Search for the cell housing the specified text and yield its (X, Y) center coordinate. 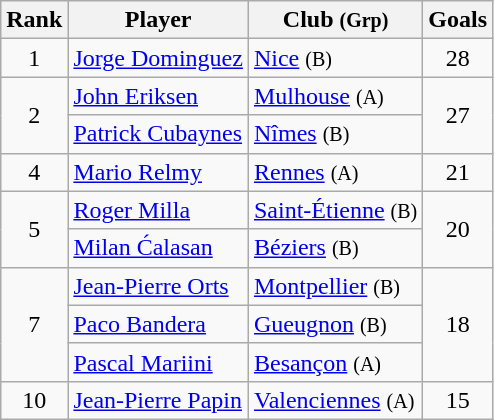
15 (458, 400)
Rank (34, 20)
2 (34, 115)
28 (458, 58)
Béziers (B) (335, 248)
Montpellier (B) (335, 286)
Nîmes (B) (335, 134)
Player (158, 20)
Jean-Pierre Orts (158, 286)
Roger Milla (158, 210)
Paco Bandera (158, 324)
Nice (B) (335, 58)
Club (Grp) (335, 20)
20 (458, 229)
4 (34, 172)
5 (34, 229)
Milan Ćalasan (158, 248)
18 (458, 324)
John Eriksen (158, 96)
1 (34, 58)
27 (458, 115)
Rennes (A) (335, 172)
10 (34, 400)
Jorge Dominguez (158, 58)
21 (458, 172)
Mulhouse (A) (335, 96)
7 (34, 324)
Besançon (A) (335, 362)
Gueugnon (B) (335, 324)
Jean-Pierre Papin (158, 400)
Valenciennes (A) (335, 400)
Patrick Cubaynes (158, 134)
Mario Relmy (158, 172)
Pascal Mariini (158, 362)
Goals (458, 20)
Saint-Étienne (B) (335, 210)
